Capture the cell that displays the provided text and extract its (X, Y) central coordinate. 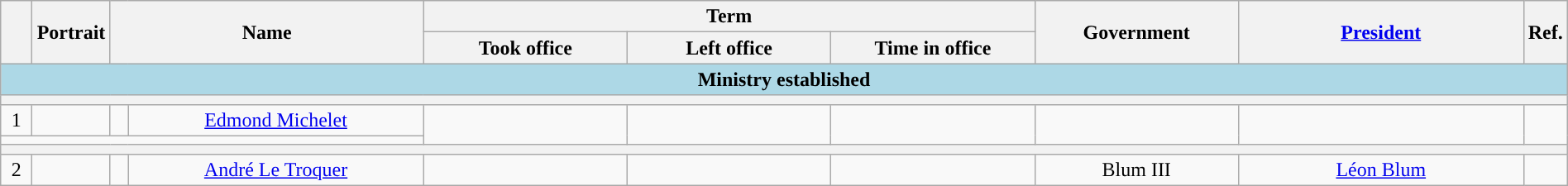
Name (266, 32)
Term (729, 17)
President (1381, 32)
Edmond Michelet (276, 120)
Portrait (71, 32)
Took office (525, 48)
Blum III (1136, 169)
2 (17, 169)
1 (17, 120)
Léon Blum (1381, 169)
Government (1136, 32)
Time in office (933, 48)
Left office (729, 48)
Ministry established (784, 79)
Ref. (1545, 32)
André Le Troquer (276, 169)
